Detect which cell encompasses the target text, then output its [x, y] center coordinate. 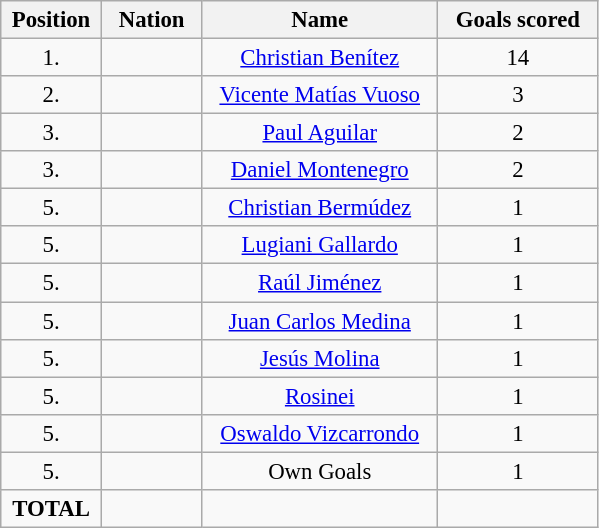
3 [518, 95]
14 [518, 58]
Juan Carlos Medina [320, 321]
Christian Bermúdez [320, 208]
Name [320, 20]
2. [52, 95]
1. [52, 58]
Vicente Matías Vuoso [320, 95]
Lugiani Gallardo [320, 245]
Raúl Jiménez [320, 283]
Nation [152, 20]
Goals scored [518, 20]
Christian Benítez [320, 58]
Daniel Montenegro [320, 170]
Oswaldo Vizcarrondo [320, 433]
Own Goals [320, 471]
Paul Aguilar [320, 133]
TOTAL [52, 509]
Position [52, 20]
Rosinei [320, 396]
Jesús Molina [320, 358]
